Detect which cell encompasses the target text, then output its [X, Y] center coordinate. 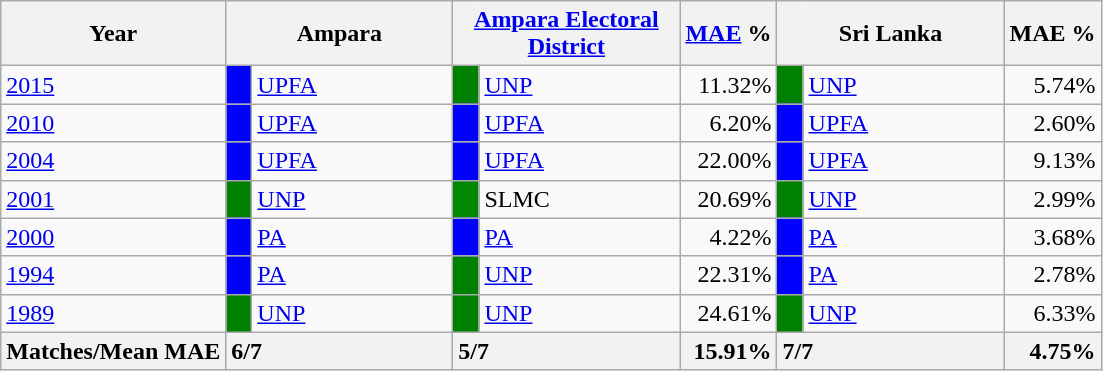
2.99% [1052, 199]
2010 [114, 123]
7/7 [890, 351]
4.22% [728, 237]
22.00% [728, 161]
15.91% [728, 351]
24.61% [728, 313]
2001 [114, 199]
5.74% [1052, 85]
Ampara [340, 34]
6.33% [1052, 313]
5/7 [566, 351]
9.13% [1052, 161]
1989 [114, 313]
1994 [114, 275]
22.31% [728, 275]
Sri Lanka [890, 34]
11.32% [728, 85]
2004 [114, 161]
3.68% [1052, 237]
2015 [114, 85]
Year [114, 34]
2000 [114, 237]
Ampara Electoral District [566, 34]
2.60% [1052, 123]
6.20% [728, 123]
20.69% [728, 199]
4.75% [1052, 351]
SLMC [580, 199]
2.78% [1052, 275]
6/7 [340, 351]
Matches/Mean MAE [114, 351]
